Pinpoint the cell where the given text exists, returning its [x, y] midpoint coordinate. 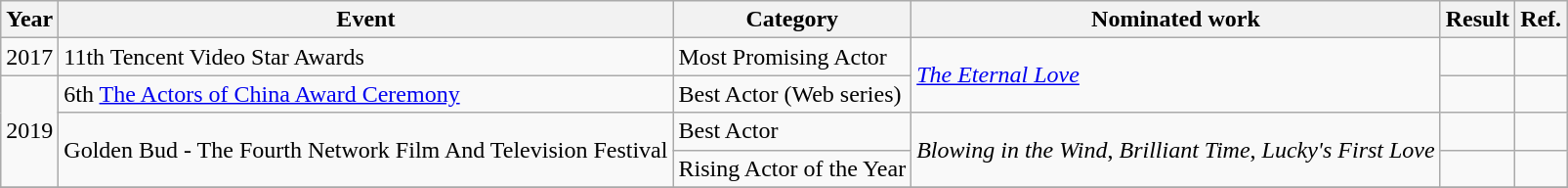
Event [365, 20]
Blowing in the Wind, Brilliant Time, Lucky's First Love [1176, 150]
Nominated work [1176, 20]
2019 [29, 131]
Golden Bud - The Fourth Network Film And Television Festival [365, 150]
Rising Actor of the Year [792, 168]
Best Actor (Web series) [792, 94]
Year [29, 20]
Ref. [1542, 20]
6th The Actors of China Award Ceremony [365, 94]
11th Tencent Video Star Awards [365, 57]
The Eternal Love [1176, 75]
Result [1477, 20]
2017 [29, 57]
Best Actor [792, 131]
Category [792, 20]
Most Promising Actor [792, 57]
